Identify which cell holds the provided text, then report its [X, Y] central coordinate. 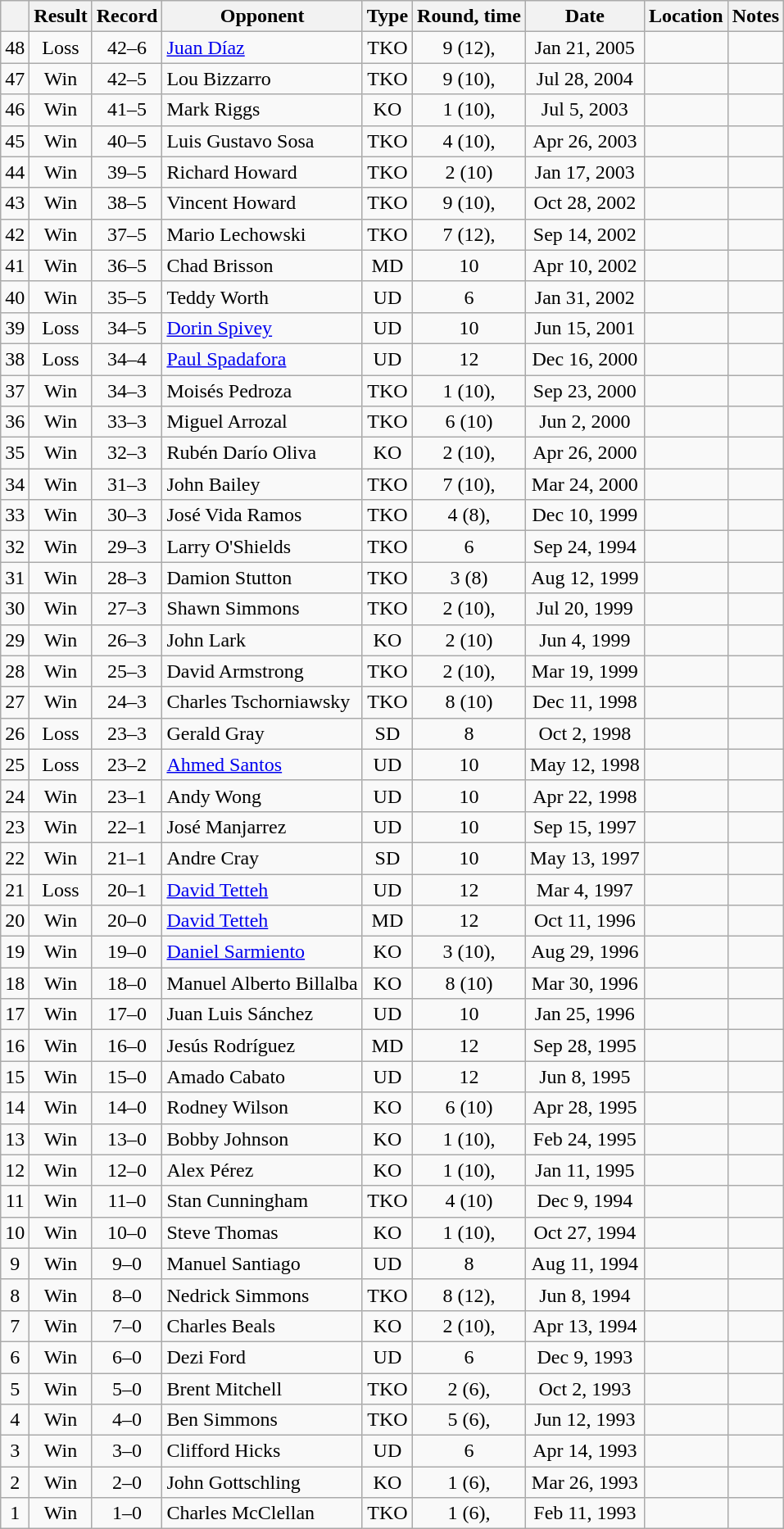
9–0 [127, 1264]
24 [15, 796]
34–5 [127, 328]
20–0 [127, 921]
40–5 [127, 141]
2 (6), [469, 1389]
Jesús Rodríguez [262, 1046]
Charles McClellan [262, 1513]
33 [15, 515]
32–3 [127, 453]
Mar 4, 1997 [585, 889]
Jul 5, 2003 [585, 110]
37–5 [127, 234]
John Lark [262, 640]
Moisés Pedroza [262, 391]
46 [15, 110]
Chad Brisson [262, 265]
44 [15, 172]
4 (10) [469, 1201]
2 [15, 1482]
Andre Cray [262, 858]
42–6 [127, 48]
24–3 [127, 702]
35 [15, 453]
20 [15, 921]
30–3 [127, 515]
Apr 14, 1993 [585, 1451]
Rubén Darío Oliva [262, 453]
8–0 [127, 1295]
4 [15, 1420]
Damion Stutton [262, 578]
Richard Howard [262, 172]
1–0 [127, 1513]
Jun 8, 1995 [585, 1077]
43 [15, 203]
20–1 [127, 889]
Sep 14, 2002 [585, 234]
Dezi Ford [262, 1357]
Apr 28, 1995 [585, 1108]
14 [15, 1108]
18–0 [127, 983]
5 (6), [469, 1420]
33–3 [127, 422]
Jan 21, 2005 [585, 48]
21–1 [127, 858]
David Armstrong [262, 671]
Mar 26, 1993 [585, 1482]
Aug 12, 1999 [585, 578]
9 (12), [469, 48]
39–5 [127, 172]
6–0 [127, 1357]
Jun 4, 1999 [585, 640]
19–0 [127, 952]
Apr 10, 2002 [585, 265]
42 [15, 234]
Rodney Wilson [262, 1108]
21 [15, 889]
27–3 [127, 609]
40 [15, 297]
Teddy Worth [262, 297]
Apr 26, 2000 [585, 453]
7–0 [127, 1326]
Charles Beals [262, 1326]
Mario Lechowski [262, 234]
32 [15, 547]
47 [15, 79]
Jan 25, 1996 [585, 1014]
Mar 24, 2000 [585, 484]
17 [15, 1014]
1 [15, 1513]
John Bailey [262, 484]
11 [15, 1201]
3 (10), [469, 952]
Larry O'Shields [262, 547]
22 [15, 858]
Sep 23, 2000 [585, 391]
Oct 2, 1993 [585, 1389]
28 [15, 671]
Oct 2, 1998 [585, 733]
29–3 [127, 547]
Juan Luis Sánchez [262, 1014]
Sep 15, 1997 [585, 827]
4 (8), [469, 515]
Oct 28, 2002 [585, 203]
Jun 12, 1993 [585, 1420]
25–3 [127, 671]
29 [15, 640]
Oct 11, 1996 [585, 921]
Jan 31, 2002 [585, 297]
Dec 9, 1993 [585, 1357]
Amado Cabato [262, 1077]
Mark Riggs [262, 110]
7 (10), [469, 484]
41 [15, 265]
45 [15, 141]
9 [15, 1264]
16–0 [127, 1046]
José Vida Ramos [262, 515]
31–3 [127, 484]
11–0 [127, 1201]
25 [15, 764]
Dec 9, 1994 [585, 1201]
Bobby Johnson [262, 1139]
27 [15, 702]
26 [15, 733]
3 [15, 1451]
Sep 28, 1995 [585, 1046]
3 (8) [469, 578]
34–4 [127, 359]
36 [15, 422]
Ahmed Santos [262, 764]
16 [15, 1046]
36–5 [127, 265]
38 [15, 359]
23–1 [127, 796]
5–0 [127, 1389]
26–3 [127, 640]
May 13, 1997 [585, 858]
39 [15, 328]
Jun 8, 1994 [585, 1295]
23–3 [127, 733]
35–5 [127, 297]
Oct 27, 1994 [585, 1232]
Manuel Alberto Billalba [262, 983]
38–5 [127, 203]
Miguel Arrozal [262, 422]
Charles Tschorniawsky [262, 702]
Notes [755, 16]
Brent Mitchell [262, 1389]
13 [15, 1139]
Apr 22, 1998 [585, 796]
34–3 [127, 391]
15–0 [127, 1077]
Dec 11, 1998 [585, 702]
Paul Spadafora [262, 359]
4–0 [127, 1420]
42–5 [127, 79]
Alex Pérez [262, 1170]
23–2 [127, 764]
14–0 [127, 1108]
Shawn Simmons [262, 609]
17–0 [127, 1014]
Jun 2, 2000 [585, 422]
Clifford Hicks [262, 1451]
Round, time [469, 16]
30 [15, 609]
4 (10), [469, 141]
Stan Cunningham [262, 1201]
Mar 30, 1996 [585, 983]
41–5 [127, 110]
Feb 24, 1995 [585, 1139]
8 (12), [469, 1295]
10–0 [127, 1232]
Juan Díaz [262, 48]
18 [15, 983]
Feb 11, 1993 [585, 1513]
Jul 28, 2004 [585, 79]
Vincent Howard [262, 203]
Aug 11, 1994 [585, 1264]
28–3 [127, 578]
José Manjarrez [262, 827]
15 [15, 1077]
Manuel Santiago [262, 1264]
Dec 16, 2000 [585, 359]
7 (12), [469, 234]
37 [15, 391]
31 [15, 578]
34 [15, 484]
12–0 [127, 1170]
Daniel Sarmiento [262, 952]
5 [15, 1389]
Dorin Spivey [262, 328]
Apr 13, 1994 [585, 1326]
Jan 17, 2003 [585, 172]
Andy Wong [262, 796]
Record [127, 16]
Location [686, 16]
Date [585, 16]
Apr 26, 2003 [585, 141]
Sep 24, 1994 [585, 547]
Jun 15, 2001 [585, 328]
Jan 11, 1995 [585, 1170]
Jul 20, 1999 [585, 609]
Mar 19, 1999 [585, 671]
Gerald Gray [262, 733]
2–0 [127, 1482]
Result [61, 16]
Nedrick Simmons [262, 1295]
3–0 [127, 1451]
19 [15, 952]
13–0 [127, 1139]
Steve Thomas [262, 1232]
Lou Bizzarro [262, 79]
Type [387, 16]
John Gottschling [262, 1482]
48 [15, 48]
7 [15, 1326]
23 [15, 827]
Dec 10, 1999 [585, 515]
Ben Simmons [262, 1420]
May 12, 1998 [585, 764]
Opponent [262, 16]
Luis Gustavo Sosa [262, 141]
22–1 [127, 827]
Aug 29, 1996 [585, 952]
